Detect which cell encompasses the target text, then output its (X, Y) center coordinate. 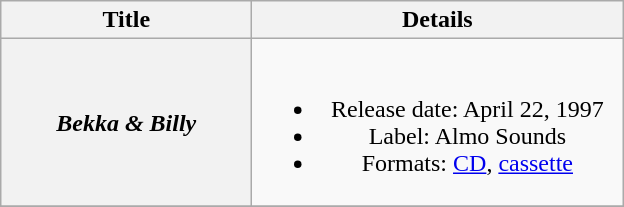
Release date: April 22, 1997Label: Almo SoundsFormats: CD, cassette (438, 122)
Bekka & Billy (126, 122)
Title (126, 20)
Details (438, 20)
